Return the (x, y) coordinate for the center point of the cell that contains the specified text.  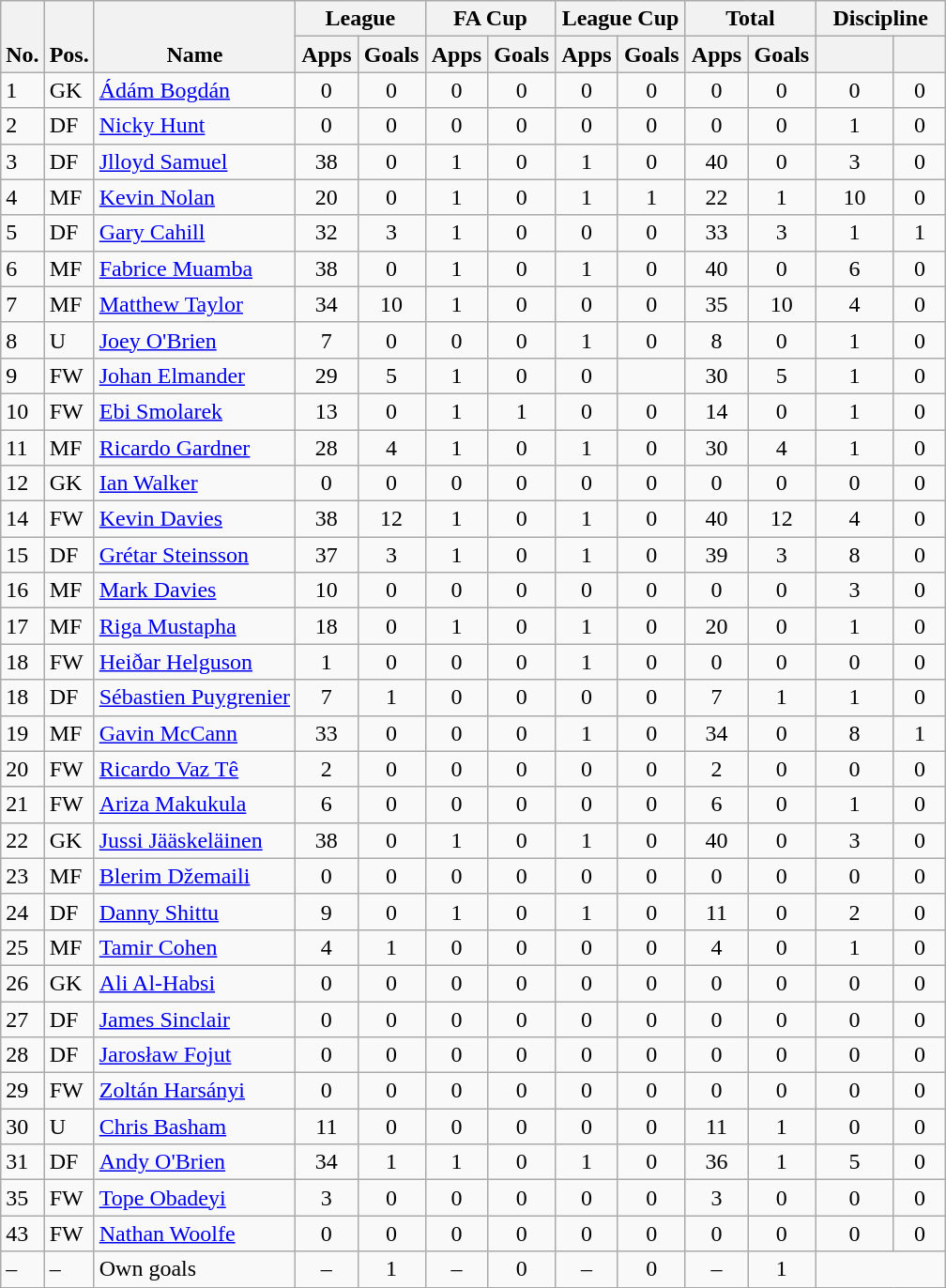
Mark Davies (194, 590)
16 (23, 590)
Sébastien Puygrenier (194, 698)
Danny Shittu (194, 912)
League Cup (621, 19)
Ricardo Vaz Tê (194, 769)
Ali Al-Habsi (194, 983)
Ebi Smolarek (194, 411)
Pos. (69, 37)
Jussi Jääskeläinen (194, 840)
Johan Elmander (194, 376)
Jarosław Fojut (194, 1055)
Nathan Woolfe (194, 1234)
Ian Walker (194, 483)
Zoltán Harsányi (194, 1091)
Gavin McCann (194, 733)
Discipline (880, 19)
31 (23, 1162)
27 (23, 1019)
Chris Basham (194, 1127)
League (360, 19)
Ariza Makukula (194, 805)
21 (23, 805)
Ricardo Gardner (194, 448)
37 (327, 555)
Nicky Hunt (194, 126)
Heiðar Helguson (194, 662)
Ádám Bogdán (194, 90)
No. (23, 37)
Jlloyd Samuel (194, 161)
36 (717, 1162)
Kevin Nolan (194, 197)
Andy O'Brien (194, 1162)
26 (23, 983)
Blerim Džemaili (194, 876)
39 (717, 555)
Matthew Taylor (194, 304)
Tamir Cohen (194, 947)
15 (23, 555)
Name (194, 37)
Fabrice Muamba (194, 268)
Riga Mustapha (194, 626)
13 (327, 411)
19 (23, 733)
Total (751, 19)
Tope Obadeyi (194, 1198)
17 (23, 626)
Gary Cahill (194, 233)
Kevin Davies (194, 519)
24 (23, 912)
FA Cup (490, 19)
Own goals (194, 1269)
43 (23, 1234)
23 (23, 876)
James Sinclair (194, 1019)
32 (327, 233)
25 (23, 947)
Grétar Steinsson (194, 555)
Joey O'Brien (194, 340)
